Return [X, Y] of the center of cell containing provided text 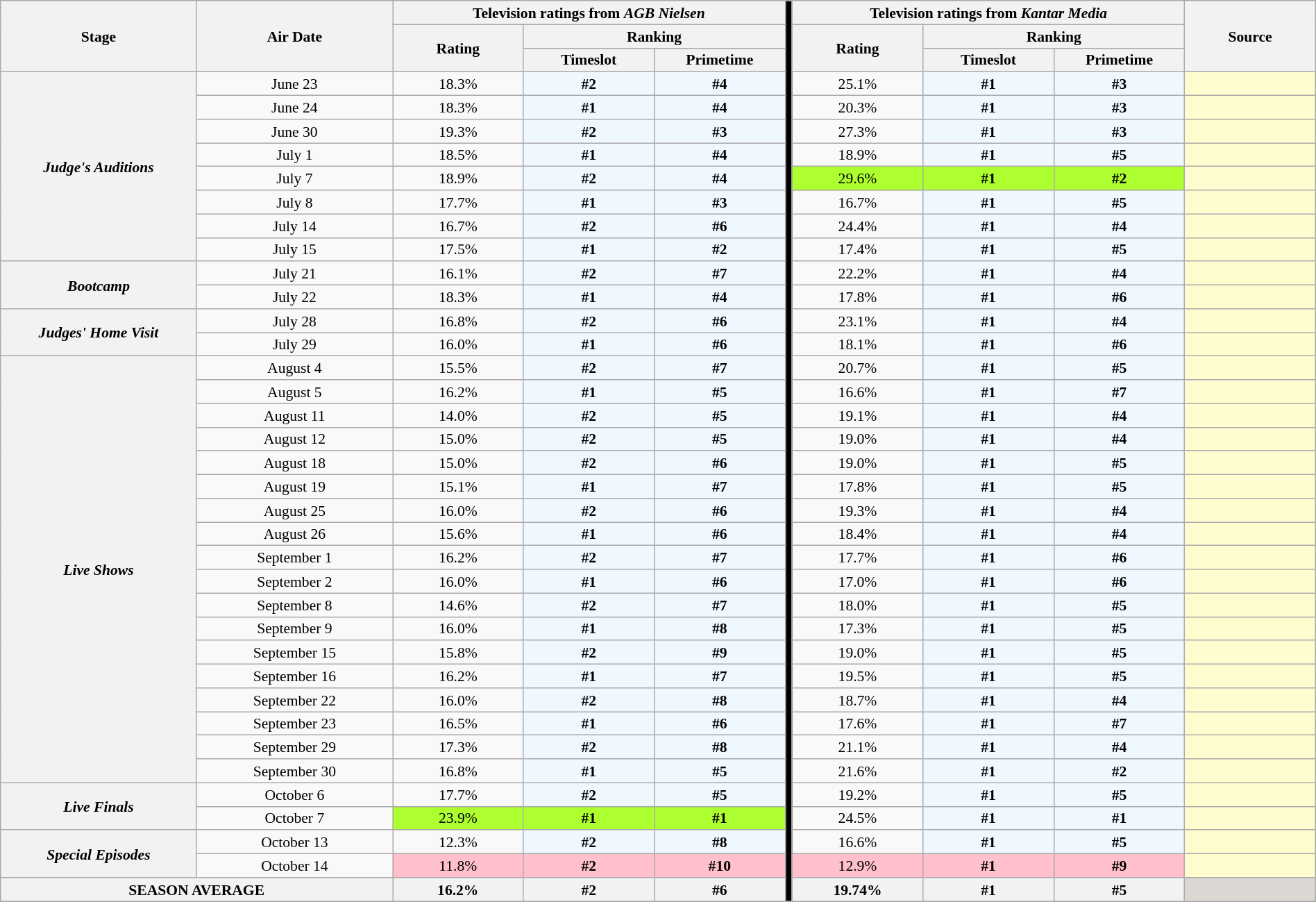
Judge's Auditions [99, 167]
24.5% [857, 818]
July 28 [294, 321]
11.8% [458, 866]
19.5% [857, 676]
August 19 [294, 487]
June 30 [294, 131]
23.1% [857, 321]
18.7% [857, 700]
29.6% [857, 178]
16.5% [458, 724]
19.74% [857, 890]
Bootcamp [99, 285]
17.5% [458, 249]
16.1% [458, 274]
12.9% [857, 866]
18.0% [857, 605]
October 13 [294, 842]
July 15 [294, 249]
15.5% [458, 368]
25.1% [857, 84]
14.0% [458, 415]
September 8 [294, 605]
#10 [719, 866]
July 14 [294, 226]
September 22 [294, 700]
September 30 [294, 771]
12.3% [458, 842]
Television ratings from AGB Nielsen [589, 12]
21.6% [857, 771]
Television ratings from Kantar Media [988, 12]
August 11 [294, 415]
20.3% [857, 108]
July 7 [294, 178]
19.2% [857, 794]
October 6 [294, 794]
Source [1250, 36]
October 14 [294, 866]
June 23 [294, 84]
August 26 [294, 534]
Live Finals [99, 806]
17.6% [857, 724]
17.0% [857, 581]
July 22 [294, 297]
24.4% [857, 226]
September 9 [294, 628]
July 1 [294, 155]
SEASON AVERAGE [197, 890]
18.4% [857, 534]
August 12 [294, 439]
August 25 [294, 510]
Special Episodes [99, 854]
September 2 [294, 581]
Judges' Home Visit [99, 333]
18.1% [857, 344]
September 23 [294, 724]
15.6% [458, 534]
Stage [99, 36]
October 7 [294, 818]
June 24 [294, 108]
August 5 [294, 392]
July 21 [294, 274]
22.2% [857, 274]
15.8% [458, 653]
15.1% [458, 487]
23.9% [458, 818]
27.3% [857, 131]
Air Date [294, 36]
14.6% [458, 605]
July 29 [294, 344]
September 15 [294, 653]
19.1% [857, 415]
August 18 [294, 463]
18.5% [458, 155]
21.1% [857, 747]
July 8 [294, 202]
September 1 [294, 558]
Live Shows [99, 569]
20.7% [857, 368]
17.4% [857, 249]
August 4 [294, 368]
September 29 [294, 747]
September 16 [294, 676]
